Search for the cell housing the specified text and yield its [x, y] center coordinate. 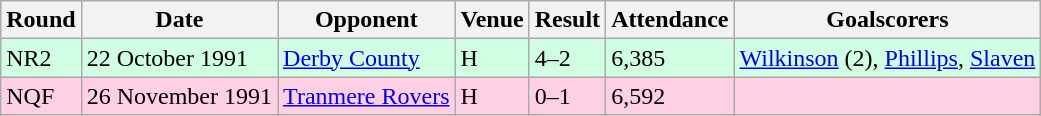
Result [567, 20]
22 October 1991 [179, 58]
Tranmere Rovers [366, 96]
Date [179, 20]
NQF [41, 96]
Wilkinson (2), Phillips, Slaven [888, 58]
Derby County [366, 58]
Opponent [366, 20]
6,385 [670, 58]
26 November 1991 [179, 96]
6,592 [670, 96]
Goalscorers [888, 20]
Round [41, 20]
Attendance [670, 20]
0–1 [567, 96]
4–2 [567, 58]
Venue [492, 20]
NR2 [41, 58]
